Detect which cell encompasses the target text, then output its [X, Y] center coordinate. 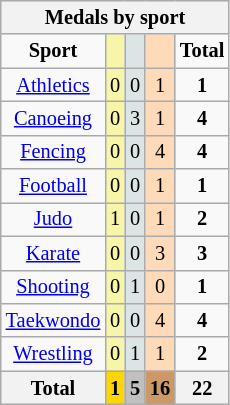
Karate [54, 253]
Fencing [54, 152]
Canoeing [54, 118]
Shooting [54, 287]
Taekwondo [54, 320]
22 [202, 388]
16 [160, 388]
Medals by sport [115, 17]
Athletics [54, 85]
Judo [54, 219]
Wrestling [54, 354]
Football [54, 186]
Sport [54, 51]
5 [135, 388]
